Return [X, Y] of the center of cell containing provided text 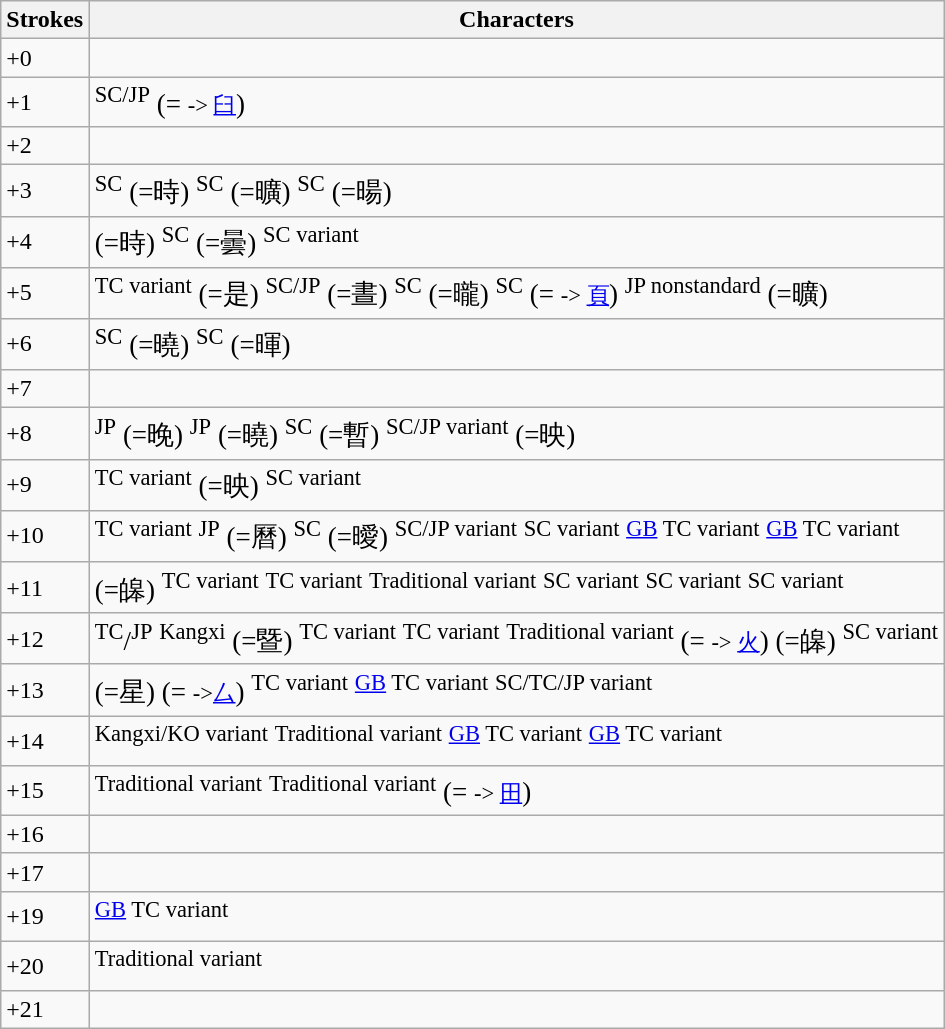
+5 [45, 292]
+21 [45, 1010]
+6 [45, 344]
TC variant JP (=曆) SC (=曖) SC/JP variant SC variant GB TC variant GB TC variant [516, 536]
Characters [516, 20]
+0 [45, 58]
JP (=晚) JP (=曉) SC (=暫) SC/JP variant (=映) [516, 434]
+14 [45, 741]
SC/JP (= -> 臼) [516, 102]
(=皞) TC variant TC variant Traditional variant SC variant SC variant SC variant [516, 588]
+8 [45, 434]
+13 [45, 690]
+10 [45, 536]
+19 [45, 916]
Traditional variant [516, 966]
+20 [45, 966]
Traditional variant Traditional variant (= -> 田) [516, 790]
(=星) (= ->厶) TC variant GB TC variant SC/TC/JP variant [516, 690]
+2 [45, 146]
SC (=時) SC (=曠) SC (=暘) [516, 190]
+9 [45, 484]
TC variant (=映) SC variant [516, 484]
TC/JP Kangxi (=暨) TC variant TC variant Traditional variant (= -> 火) (=皞) SC variant [516, 638]
GB TC variant [516, 916]
Strokes [45, 20]
SC (=曉) SC (=暉) [516, 344]
+15 [45, 790]
+16 [45, 834]
(=時) SC (=曇) SC variant [516, 242]
+12 [45, 638]
+11 [45, 588]
+3 [45, 190]
TC variant (=是) SC/JP (=晝) SC (=曨) SC (= -> 頁) JP nonstandard (=曠) [516, 292]
+17 [45, 872]
Kangxi/KO variant Traditional variant GB TC variant GB TC variant [516, 741]
+7 [45, 389]
+4 [45, 242]
+1 [45, 102]
